Extract the (X, Y) coordinate from the center of the cell holding the provided text.  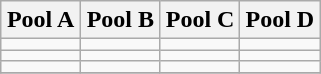
Pool D (280, 20)
Pool A (41, 20)
Pool C (200, 20)
Pool B (120, 20)
